Detect which cell encompasses the target text, then output its [X, Y] center coordinate. 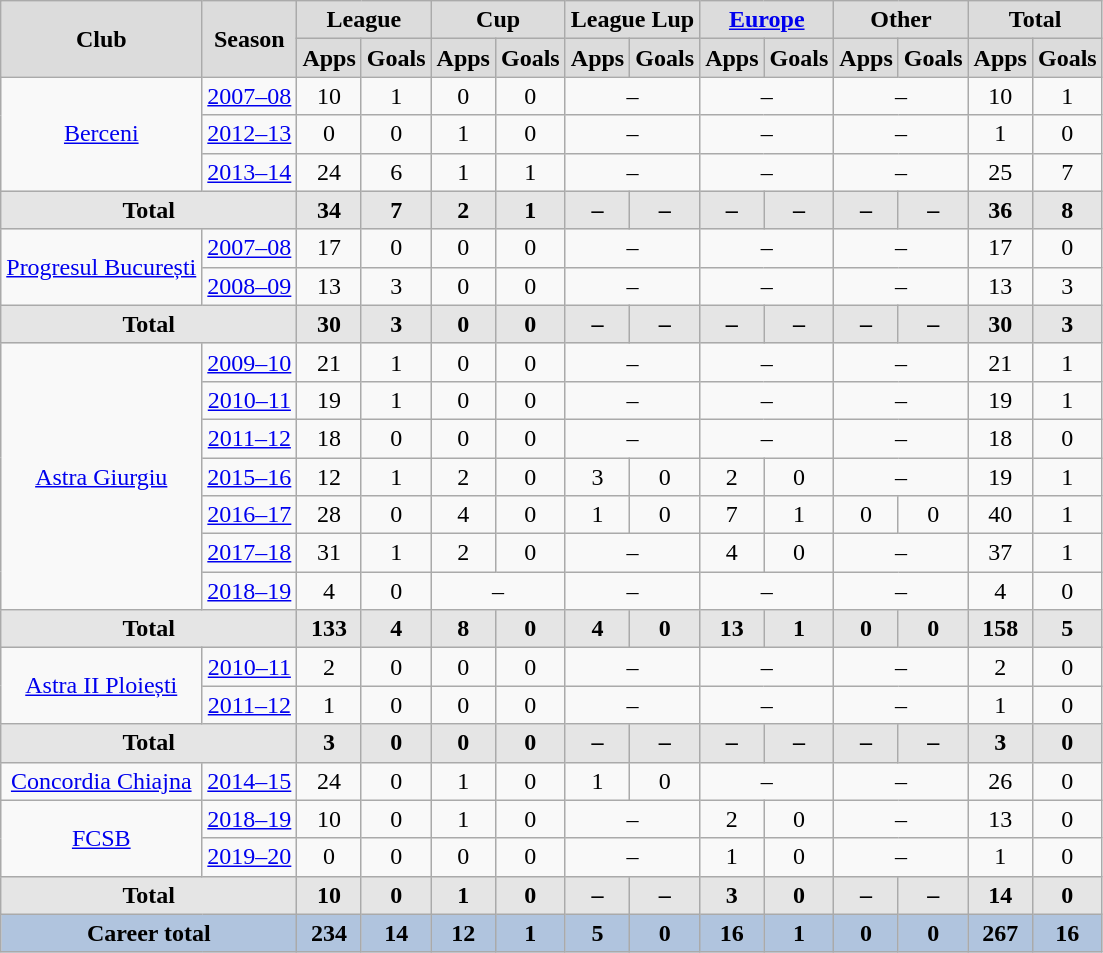
2014–15 [250, 781]
Other [901, 20]
133 [329, 629]
37 [1000, 553]
Club [102, 39]
2008–09 [250, 286]
Berceni [102, 134]
40 [1000, 515]
2017–18 [250, 553]
158 [1000, 629]
Cup [498, 20]
34 [329, 210]
League Lup [632, 20]
Season [250, 39]
League [364, 20]
2016–17 [250, 515]
2012–13 [250, 134]
26 [1000, 781]
267 [1000, 933]
2013–14 [250, 172]
25 [1000, 172]
36 [1000, 210]
Career total [149, 933]
Astra Giurgiu [102, 476]
2019–20 [250, 857]
Europe [767, 20]
6 [396, 172]
Concordia Chiajna [102, 781]
28 [329, 515]
Progresul București [102, 267]
Astra II Ploiești [102, 686]
31 [329, 553]
234 [329, 933]
2015–16 [250, 477]
FCSB [102, 838]
2009–10 [250, 362]
